Scan for the cell matching the given text and deliver its [X, Y] coordinate at center. 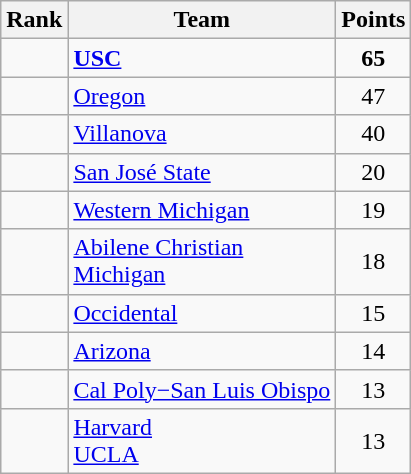
Oregon [202, 96]
Cal Poly−San Luis Obispo [202, 389]
40 [374, 134]
Arizona [202, 351]
47 [374, 96]
Western Michigan [202, 210]
65 [374, 58]
Rank [34, 20]
14 [374, 351]
18 [374, 262]
San José State [202, 172]
20 [374, 172]
19 [374, 210]
Abilene ChristianMichigan [202, 262]
Points [374, 20]
Team [202, 20]
15 [374, 313]
Villanova [202, 134]
HarvardUCLA [202, 440]
Occidental [202, 313]
USC [202, 58]
